Provide the [x, y] coordinate of the cell's center where the given text is located.  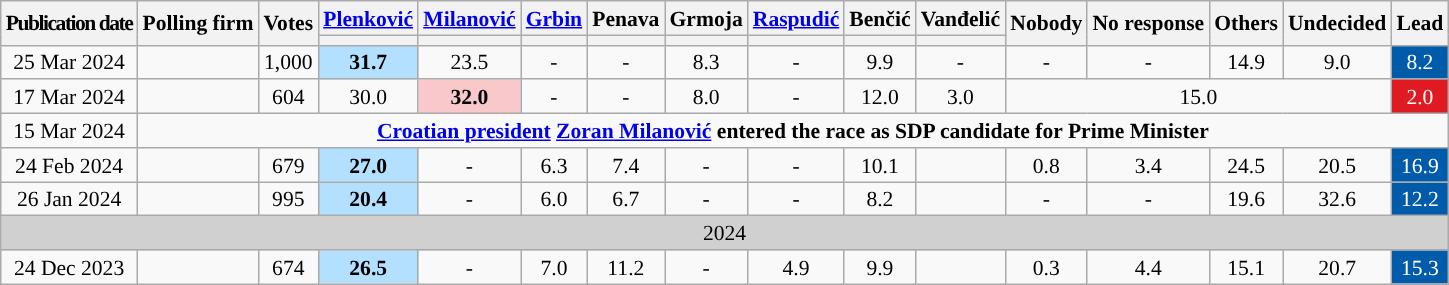
24.5 [1246, 165]
16.9 [1420, 165]
6.3 [554, 165]
Grbin [554, 18]
Raspudić [796, 18]
604 [288, 97]
1,000 [288, 62]
9.0 [1337, 62]
Vanđelić [961, 18]
Benčić [880, 18]
7.0 [554, 267]
Croatian president Zoran Milanović entered the race as SDP candidate for Prime Minister [792, 131]
32.6 [1337, 199]
Publication date [70, 23]
2.0 [1420, 97]
15.0 [1198, 97]
Nobody [1046, 23]
3.0 [961, 97]
Penava [626, 18]
Polling firm [198, 23]
20.5 [1337, 165]
24 Dec 2023 [70, 267]
4.4 [1148, 267]
15.3 [1420, 267]
31.7 [368, 62]
3.4 [1148, 165]
No response [1148, 23]
32.0 [469, 97]
20.7 [1337, 267]
26 Jan 2024 [70, 199]
10.1 [880, 165]
0.3 [1046, 267]
12.0 [880, 97]
6.0 [554, 199]
23.5 [469, 62]
Others [1246, 23]
11.2 [626, 267]
Plenković [368, 18]
Lead [1420, 23]
20.4 [368, 199]
4.9 [796, 267]
679 [288, 165]
27.0 [368, 165]
14.9 [1246, 62]
24 Feb 2024 [70, 165]
6.7 [626, 199]
Grmoja [706, 18]
674 [288, 267]
30.0 [368, 97]
995 [288, 199]
26.5 [368, 267]
Votes [288, 23]
15 Mar 2024 [70, 131]
25 Mar 2024 [70, 62]
12.2 [1420, 199]
0.8 [1046, 165]
8.0 [706, 97]
8.3 [706, 62]
15.1 [1246, 267]
2024 [725, 233]
19.6 [1246, 199]
17 Mar 2024 [70, 97]
7.4 [626, 165]
Milanović [469, 18]
Undecided [1337, 23]
